Pinpoint the cell where the given text exists, returning its (x, y) midpoint coordinate. 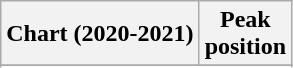
Chart (2020-2021) (100, 34)
Peakposition (245, 34)
